Find where the given text appears and provide that cell's center as (X, Y) coordinate. 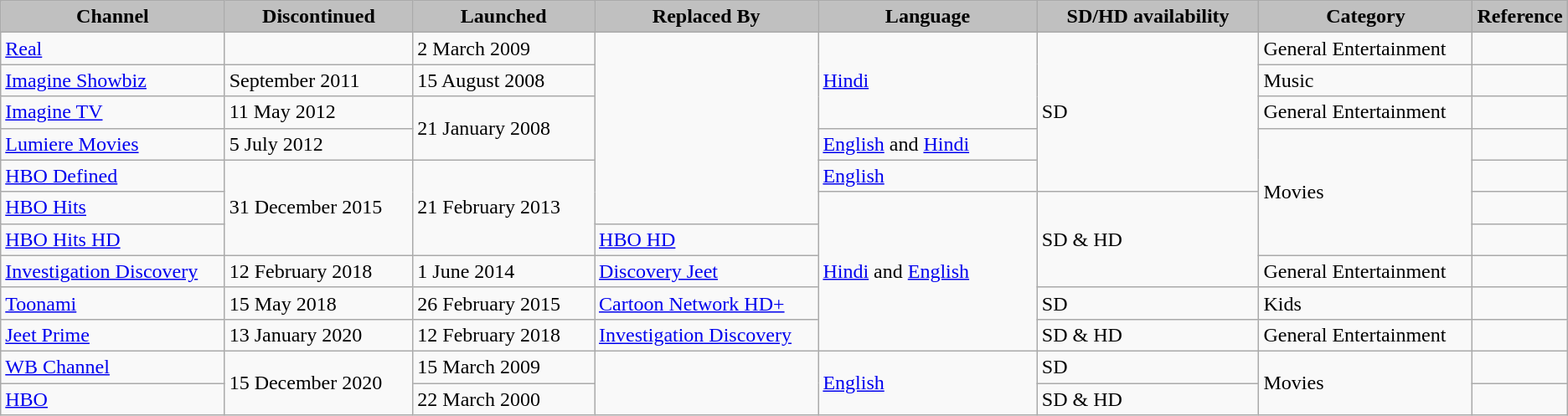
WB Channel (112, 367)
Toonami (112, 303)
1 June 2014 (504, 271)
31 December 2015 (318, 208)
HBO Hits HD (112, 239)
13 January 2020 (318, 335)
HBO (112, 399)
Reference (1519, 17)
English and Hindi (928, 144)
21 February 2013 (504, 208)
Channel (112, 17)
Imagine Showbiz (112, 80)
5 July 2012 (318, 144)
Discontinued (318, 17)
15 August 2008 (504, 80)
Lumiere Movies (112, 144)
15 March 2009 (504, 367)
September 2011 (318, 80)
Kids (1365, 303)
2 March 2009 (504, 49)
Discovery Jeet (707, 271)
Language (928, 17)
SD/HD availability (1148, 17)
Hindi and English (928, 271)
Launched (504, 17)
Real (112, 49)
11 May 2012 (318, 112)
Imagine TV (112, 112)
Category (1365, 17)
Replaced By (707, 17)
Jeet Prime (112, 335)
26 February 2015 (504, 303)
Cartoon Network HD+ (707, 303)
Hindi (928, 80)
Music (1365, 80)
HBO Defined (112, 176)
HBO Hits (112, 208)
15 December 2020 (318, 383)
15 May 2018 (318, 303)
22 March 2000 (504, 399)
21 January 2008 (504, 128)
HBO HD (707, 239)
